Capture the cell that displays the provided text and extract its [X, Y] central coordinate. 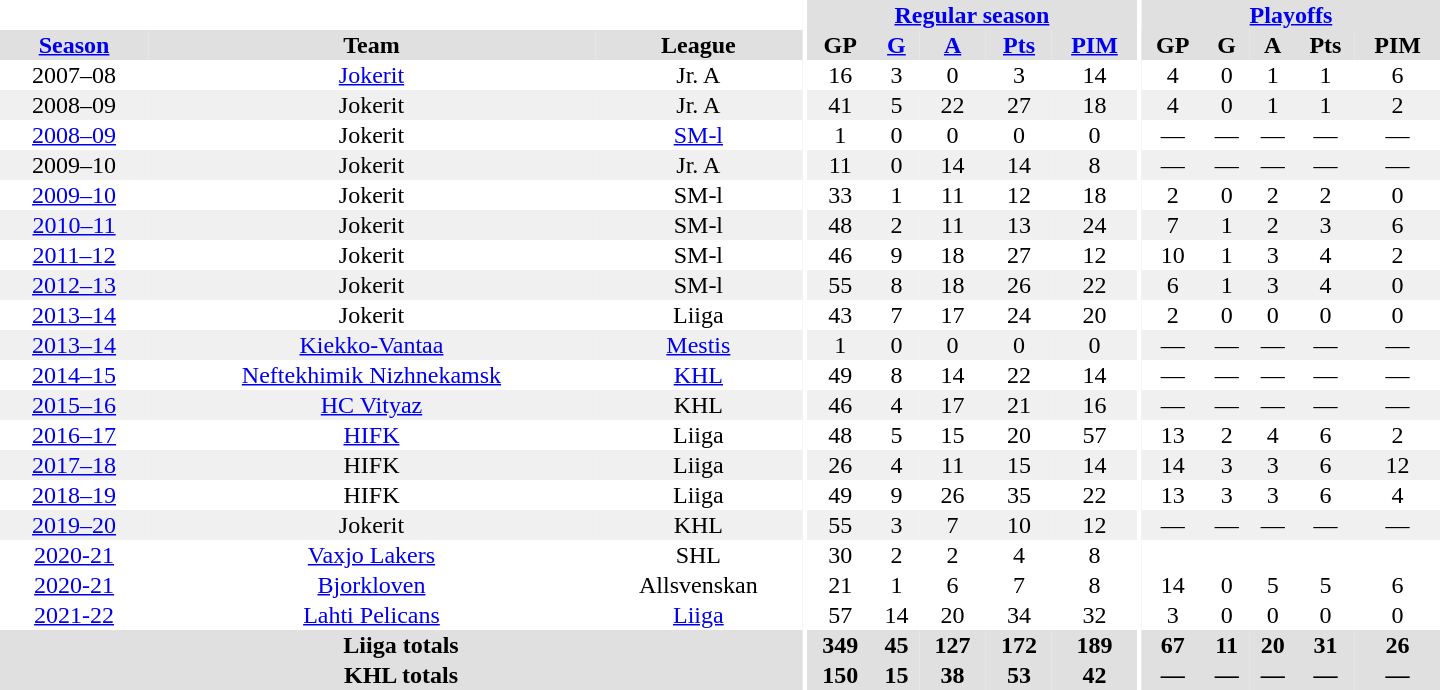
34 [1019, 615]
127 [952, 645]
189 [1094, 645]
35 [1019, 495]
2018–19 [74, 495]
2021-22 [74, 615]
33 [840, 195]
Neftekhimik Nizhnekamsk [372, 375]
32 [1094, 615]
2017–18 [74, 465]
172 [1019, 645]
41 [840, 105]
Allsvenskan [698, 585]
2012–13 [74, 285]
42 [1094, 675]
SHL [698, 555]
League [698, 45]
Bjorkloven [372, 585]
2011–12 [74, 255]
150 [840, 675]
HC Vityaz [372, 405]
Kiekko-Vantaa [372, 345]
Lahti Pelicans [372, 615]
67 [1173, 645]
KHL totals [401, 675]
43 [840, 315]
53 [1019, 675]
2010–11 [74, 225]
Vaxjo Lakers [372, 555]
30 [840, 555]
Season [74, 45]
31 [1326, 645]
38 [952, 675]
Mestis [698, 345]
Team [372, 45]
2007–08 [74, 75]
Regular season [972, 15]
Playoffs [1291, 15]
45 [896, 645]
2016–17 [74, 435]
2019–20 [74, 525]
349 [840, 645]
2015–16 [74, 405]
Liiga totals [401, 645]
2014–15 [74, 375]
